Capture the cell that displays the provided text and extract its [x, y] central coordinate. 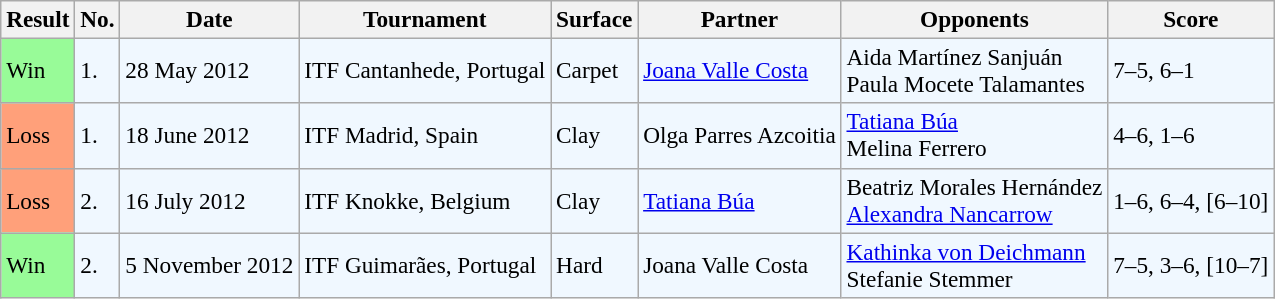
Tatiana Búa Melina Ferrero [974, 136]
ITF Cantanhede, Portugal [425, 70]
Beatriz Morales Hernández Alexandra Nancarrow [974, 200]
28 May 2012 [210, 70]
No. [98, 19]
16 July 2012 [210, 200]
Opponents [974, 19]
7–5, 3–6, [10–7] [1191, 264]
ITF Knokke, Belgium [425, 200]
Result [38, 19]
4–6, 1–6 [1191, 136]
5 November 2012 [210, 264]
7–5, 6–1 [1191, 70]
Partner [740, 19]
18 June 2012 [210, 136]
Aida Martínez Sanjuán Paula Mocete Talamantes [974, 70]
ITF Madrid, Spain [425, 136]
Olga Parres Azcoitia [740, 136]
1–6, 6–4, [6–10] [1191, 200]
Kathinka von Deichmann Stefanie Stemmer [974, 264]
Carpet [594, 70]
Surface [594, 19]
Tournament [425, 19]
Hard [594, 264]
Tatiana Búa [740, 200]
Date [210, 19]
Score [1191, 19]
ITF Guimarães, Portugal [425, 264]
